For the text-containing cell, return its midpoint in (x, y) coordinate format. 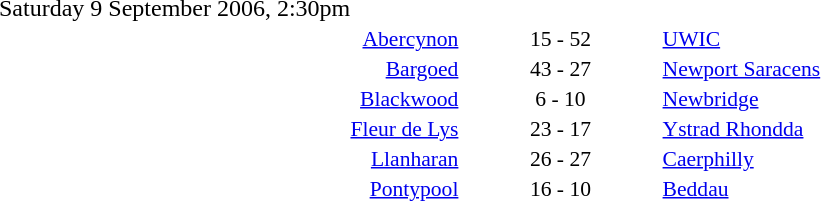
43 - 27 (560, 68)
26 - 27 (560, 158)
6 - 10 (560, 98)
23 - 17 (560, 128)
15 - 52 (560, 38)
